Extract the (x, y) coordinate from the center of the cell holding the provided text.  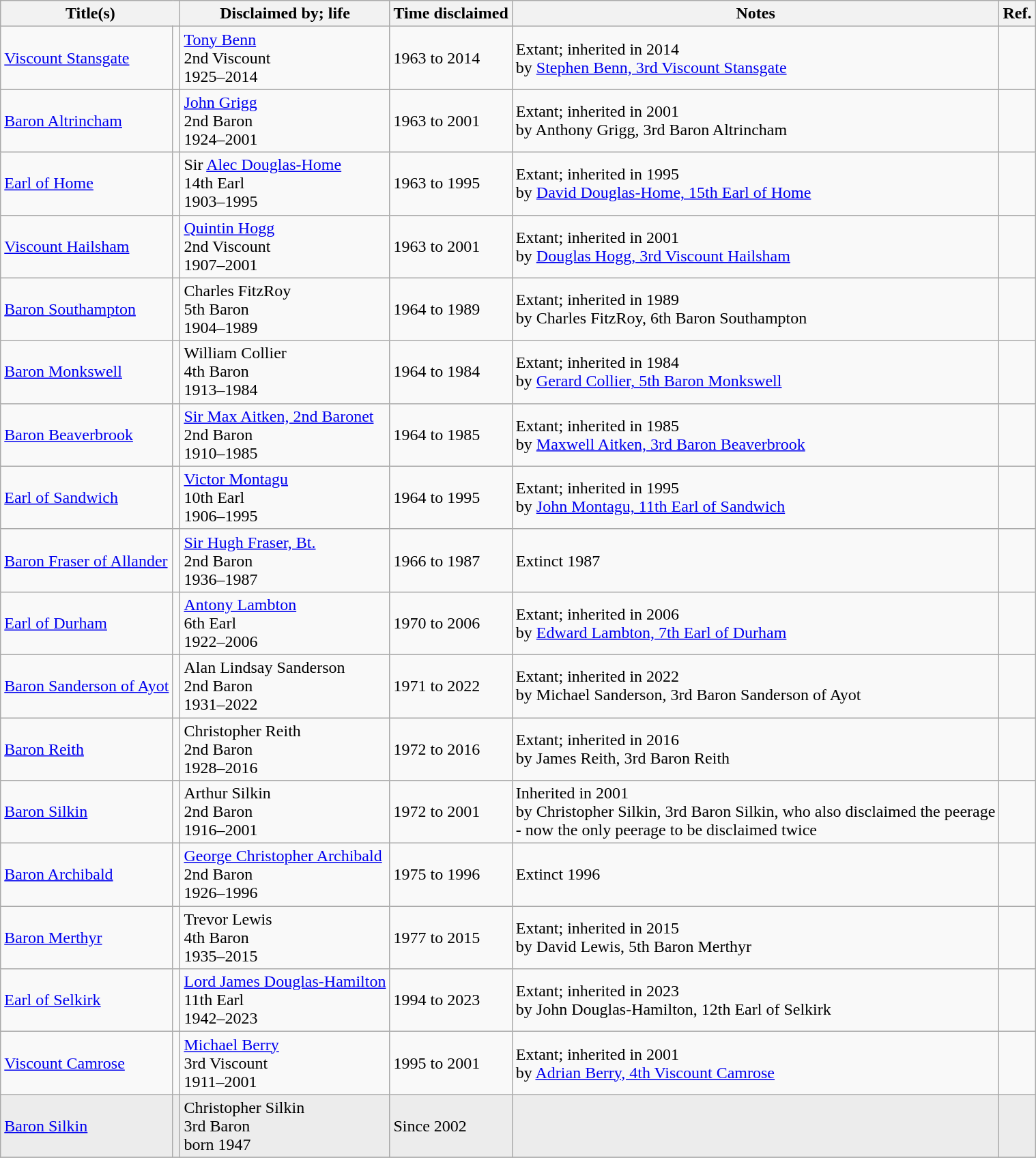
Extant; inherited in 1985by Maxwell Aitken, 3rd Baron Beaverbrook (756, 435)
Inherited in 2001by Christopher Silkin, 3rd Baron Silkin, who also disclaimed the peerage- now the only peerage to be disclaimed twice (756, 812)
Viscount Hailsham (87, 246)
Trevor Lewis4th Baron1935–2015 (285, 938)
Extant; inherited in 1984by Gerard Collier, 5th Baron Monkswell (756, 372)
Extant; inherited in 2022by Michael Sanderson, 3rd Baron Sanderson of Ayot (756, 686)
George Christopher Archibald2nd Baron1926–1996 (285, 875)
John Grigg2nd Baron1924–2001 (285, 121)
Extinct 1987 (756, 560)
1964 to 1984 (450, 372)
Christopher Reith2nd Baron1928–2016 (285, 749)
Ref. (1017, 14)
Sir Max Aitken, 2nd Baronet2nd Baron1910–1985 (285, 435)
Baron Altrincham (87, 121)
Alan Lindsay Sanderson2nd Baron1931–2022 (285, 686)
Extant; inherited in 1995by John Montagu, 11th Earl of Sandwich (756, 497)
Extant; inherited in 2023by John Douglas-Hamilton, 12th Earl of Selkirk (756, 1000)
1971 to 2022 (450, 686)
Time disclaimed (450, 14)
Baron Southampton (87, 309)
Earl of Sandwich (87, 497)
Notes (756, 14)
Charles FitzRoy5th Baron1904–1989 (285, 309)
Baron Merthyr (87, 938)
Extinct 1996 (756, 875)
1964 to 1989 (450, 309)
1977 to 2015 (450, 938)
Viscount Camrose (87, 1063)
Victor Montagu10th Earl1906–1995 (285, 497)
Christopher Silkin3rd Baronborn 1947 (285, 1126)
Baron Monkswell (87, 372)
Extant; inherited in 2001by Douglas Hogg, 3rd Viscount Hailsham (756, 246)
1975 to 1996 (450, 875)
Extant; inherited in 1989by Charles FitzRoy, 6th Baron Southampton (756, 309)
1972 to 2016 (450, 749)
1970 to 2006 (450, 623)
Baron Archibald (87, 875)
Since 2002 (450, 1126)
Extant; inherited in 2001by Anthony Grigg, 3rd Baron Altrincham (756, 121)
Sir Hugh Fraser, Bt.2nd Baron1936–1987 (285, 560)
Title(s) (90, 14)
Antony Lambton6th Earl1922–2006 (285, 623)
Baron Sanderson of Ayot (87, 686)
Tony Benn2nd Viscount1925–2014 (285, 58)
Michael Berry3rd Viscount1911–2001 (285, 1063)
Extant; inherited in 1995by David Douglas-Home, 15th Earl of Home (756, 184)
1964 to 1985 (450, 435)
Extant; inherited in 2014by Stephen Benn, 3rd Viscount Stansgate (756, 58)
1972 to 2001 (450, 812)
1966 to 1987 (450, 560)
Earl of Durham (87, 623)
1963 to 2014 (450, 58)
Quintin Hogg2nd Viscount1907–2001 (285, 246)
Earl of Home (87, 184)
Extant; inherited in 2015by David Lewis, 5th Baron Merthyr (756, 938)
Earl of Selkirk (87, 1000)
1964 to 1995 (450, 497)
Arthur Silkin2nd Baron1916–2001 (285, 812)
Extant; inherited in 2016by James Reith, 3rd Baron Reith (756, 749)
Baron Beaverbrook (87, 435)
Lord James Douglas-Hamilton11th Earl1942–2023 (285, 1000)
1995 to 2001 (450, 1063)
Viscount Stansgate (87, 58)
1963 to 1995 (450, 184)
Extant; inherited in 2001by Adrian Berry, 4th Viscount Camrose (756, 1063)
Disclaimed by; life (285, 14)
Baron Reith (87, 749)
William Collier4th Baron1913–1984 (285, 372)
Baron Fraser of Allander (87, 560)
Sir Alec Douglas-Home14th Earl1903–1995 (285, 184)
1994 to 2023 (450, 1000)
Extant; inherited in 2006by Edward Lambton, 7th Earl of Durham (756, 623)
